Output the [X, Y] coordinate of the center of the cell containing the given text.  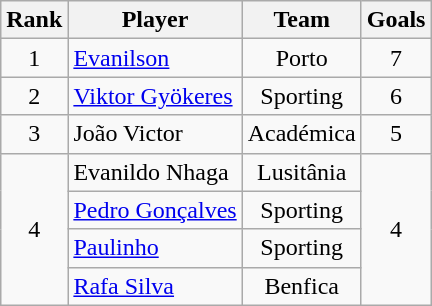
6 [396, 96]
Evanildo Nhaga [155, 172]
Player [155, 20]
1 [34, 58]
5 [396, 134]
Paulinho [155, 248]
Viktor Gyökeres [155, 96]
Evanilson [155, 58]
Académica [302, 134]
2 [34, 96]
João Victor [155, 134]
Goals [396, 20]
7 [396, 58]
Benfica [302, 286]
Rafa Silva [155, 286]
3 [34, 134]
Pedro Gonçalves [155, 210]
Lusitânia [302, 172]
Rank [34, 20]
Porto [302, 58]
Team [302, 20]
